Pinpoint the cell where the given text exists, returning its (x, y) midpoint coordinate. 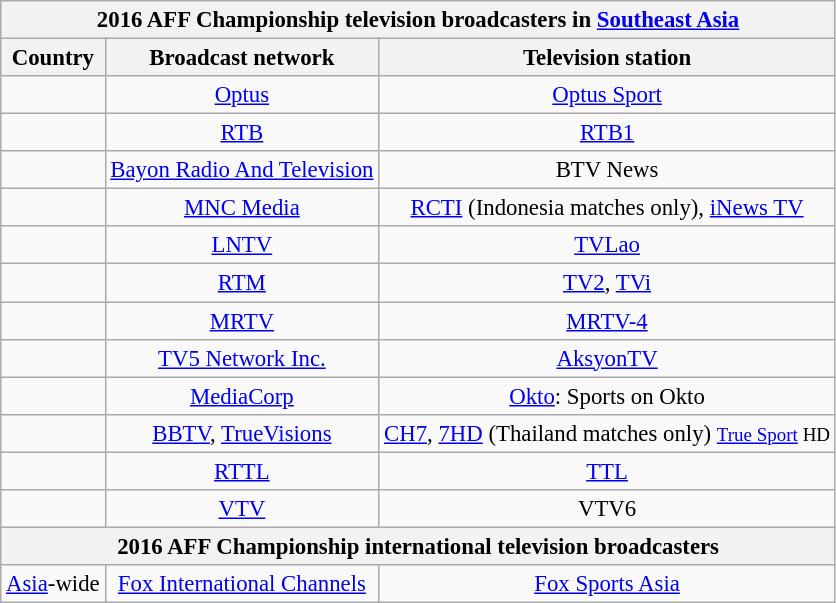
Fox International Channels (242, 584)
VTV (242, 509)
Broadcast network (242, 58)
RTM (242, 283)
BBTV, TrueVisions (242, 433)
RTB (242, 133)
RTB1 (608, 133)
MRTV (242, 321)
BTV News (608, 170)
RTTL (242, 471)
MediaCorp (242, 396)
Country (53, 58)
RCTI (Indonesia matches only), iNews TV (608, 208)
TV2, TVi (608, 283)
CH7, 7HD (Thailand matches only) True Sport HD (608, 433)
TTL (608, 471)
TVLao (608, 245)
Okto: Sports on Okto (608, 396)
Television station (608, 58)
LNTV (242, 245)
AksyonTV (608, 358)
Optus Sport (608, 95)
MRTV-4 (608, 321)
TV5 Network Inc. (242, 358)
Bayon Radio And Television (242, 170)
Fox Sports Asia (608, 584)
MNC Media (242, 208)
2016 AFF Championship television broadcasters in Southeast Asia (418, 20)
Optus (242, 95)
Asia-wide (53, 584)
2016 AFF Championship international television broadcasters (418, 546)
VTV6 (608, 509)
